From the cell containing the given text, extract its center point as [X, Y] coordinate. 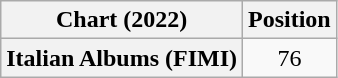
Italian Albums (FIMI) [122, 58]
Position [290, 20]
Chart (2022) [122, 20]
76 [290, 58]
